Detect which cell encompasses the target text, then output its [x, y] center coordinate. 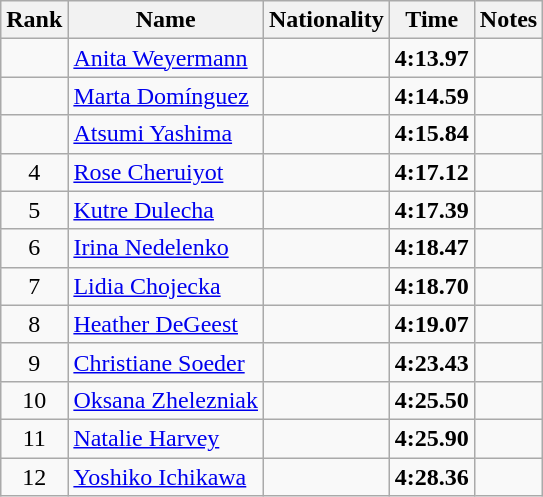
6 [34, 248]
Rose Cheruiyot [166, 172]
4:19.07 [432, 324]
12 [34, 477]
4:18.70 [432, 286]
4:14.59 [432, 96]
9 [34, 362]
4:25.50 [432, 400]
11 [34, 438]
4:28.36 [432, 477]
Natalie Harvey [166, 438]
4:18.47 [432, 248]
4:25.90 [432, 438]
5 [34, 210]
4 [34, 172]
Atsumi Yashima [166, 134]
Kutre Dulecha [166, 210]
Lidia Chojecka [166, 286]
4:23.43 [432, 362]
8 [34, 324]
Anita Weyermann [166, 58]
7 [34, 286]
Yoshiko Ichikawa [166, 477]
Heather DeGeest [166, 324]
Marta Domínguez [166, 96]
Notes [508, 20]
Name [166, 20]
4:17.39 [432, 210]
10 [34, 400]
4:13.97 [432, 58]
4:15.84 [432, 134]
Christiane Soeder [166, 362]
4:17.12 [432, 172]
Nationality [327, 20]
Time [432, 20]
Oksana Zhelezniak [166, 400]
Irina Nedelenko [166, 248]
Rank [34, 20]
